From the cell containing the given text, extract its center point as [x, y] coordinate. 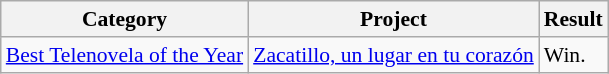
Best Telenovela of the Year [124, 55]
Win. [574, 55]
Result [574, 19]
Zacatillo, un lugar en tu corazón [394, 55]
Project [394, 19]
Category [124, 19]
